Pinpoint the cell where the given text exists, returning its (X, Y) midpoint coordinate. 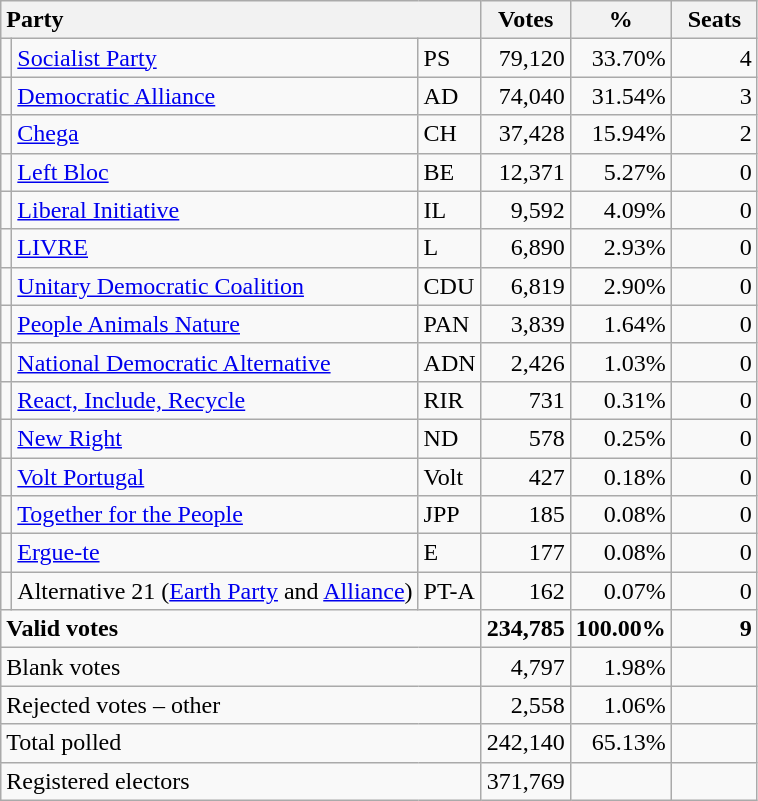
L (450, 248)
5.27% (620, 172)
Total polled (241, 743)
371,769 (526, 781)
Socialist Party (215, 58)
Blank votes (241, 667)
6,819 (526, 286)
234,785 (526, 629)
BE (450, 172)
4.09% (620, 210)
12,371 (526, 172)
Volt (450, 477)
React, Include, Recycle (215, 400)
CH (450, 134)
177 (526, 553)
Left Bloc (215, 172)
% (620, 20)
9 (714, 629)
IL (450, 210)
E (450, 553)
1.98% (620, 667)
578 (526, 438)
0.25% (620, 438)
0.31% (620, 400)
31.54% (620, 96)
Votes (526, 20)
2.90% (620, 286)
Volt Portugal (215, 477)
2,426 (526, 362)
PS (450, 58)
Valid votes (241, 629)
162 (526, 591)
2,558 (526, 705)
Alternative 21 (Earth Party and Alliance) (215, 591)
2 (714, 134)
Ergue-te (215, 553)
1.03% (620, 362)
37,428 (526, 134)
1.64% (620, 324)
3,839 (526, 324)
RIR (450, 400)
CDU (450, 286)
National Democratic Alternative (215, 362)
15.94% (620, 134)
Together for the People (215, 515)
0.18% (620, 477)
Unitary Democratic Coalition (215, 286)
Chega (215, 134)
Party (241, 20)
ND (450, 438)
74,040 (526, 96)
1.06% (620, 705)
2.93% (620, 248)
6,890 (526, 248)
Registered electors (241, 781)
33.70% (620, 58)
Democratic Alliance (215, 96)
79,120 (526, 58)
427 (526, 477)
65.13% (620, 743)
New Right (215, 438)
ADN (450, 362)
Rejected votes – other (241, 705)
4 (714, 58)
JPP (450, 515)
0.07% (620, 591)
Liberal Initiative (215, 210)
LIVRE (215, 248)
PT-A (450, 591)
3 (714, 96)
AD (450, 96)
185 (526, 515)
100.00% (620, 629)
9,592 (526, 210)
242,140 (526, 743)
Seats (714, 20)
People Animals Nature (215, 324)
731 (526, 400)
4,797 (526, 667)
PAN (450, 324)
